Determine the (X, Y) coordinate at the center of the cell enclosing the given text.  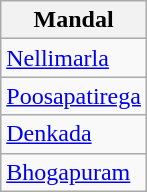
Bhogapuram (74, 172)
Nellimarla (74, 58)
Mandal (74, 20)
Denkada (74, 134)
Poosapatirega (74, 96)
